From the cell containing the given text, extract its center point as (X, Y) coordinate. 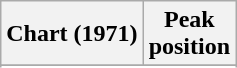
Peak position (189, 34)
Chart (1971) (72, 34)
